Scan for the cell matching the given text and deliver its (x, y) coordinate at center. 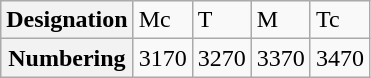
Mc (162, 20)
Tc (340, 20)
3170 (162, 58)
T (222, 20)
3270 (222, 58)
M (280, 20)
Designation (67, 20)
3370 (280, 58)
3470 (340, 58)
Numbering (67, 58)
